Return (x, y) of the center of cell containing provided text 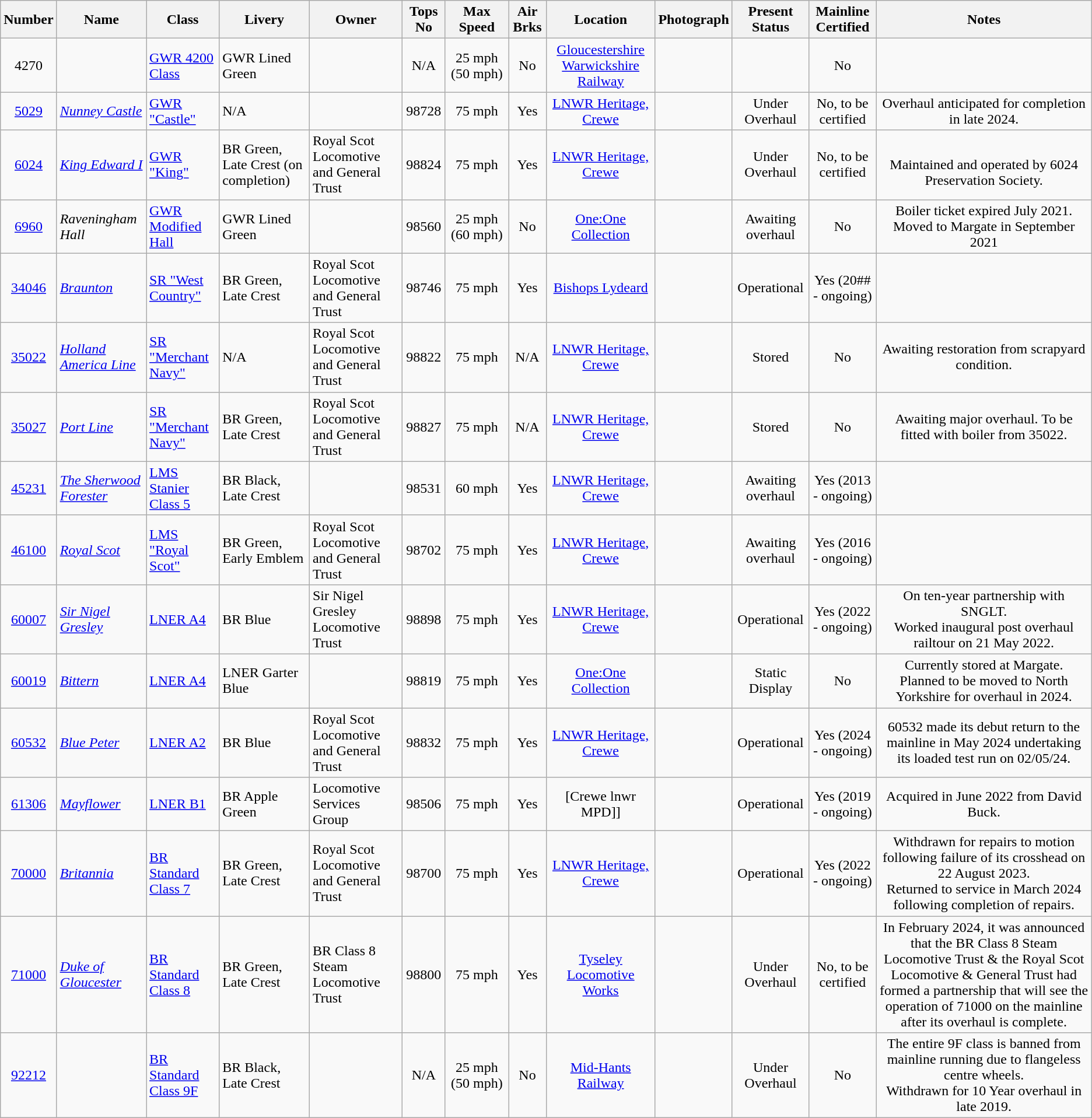
LMS "Royal Scot" (183, 549)
4270 (29, 65)
Photograph (694, 20)
60007 (29, 619)
Present Status (770, 20)
6960 (29, 226)
BR Standard Class 9F (183, 1075)
King Edward I (101, 164)
Name (101, 20)
92212 (29, 1075)
98746 (424, 288)
Nunney Castle (101, 111)
Locomotive Services Group (356, 804)
35027 (29, 427)
BR Green, Late Crest (on completion) (265, 164)
98702 (424, 549)
5029 (29, 111)
98822 (424, 357)
LNER B1 (183, 804)
BR Apple Green (265, 804)
98560 (424, 226)
Boiler ticket expired July 2021. Moved to Margate in September 2021 (984, 226)
Blue Peter (101, 743)
BR Standard Class 7 (183, 874)
BR Green, Early Emblem (265, 549)
Currently stored at Margate.Planned to be moved to North Yorkshire for overhaul in 2024. (984, 681)
98800 (424, 975)
GWR Modified Hall (183, 226)
Owner (356, 20)
61306 (29, 804)
Holland America Line (101, 357)
Overhaul anticipated for completion in late 2024. (984, 111)
Mayflower (101, 804)
Tyseley Locomotive Works (600, 975)
Port Line (101, 427)
Yes (2016 - ongoing) (842, 549)
Awaiting major overhaul. To be fitted with boiler from 35022. (984, 427)
98728 (424, 111)
70000 (29, 874)
Raveningham Hall (101, 226)
98827 (424, 427)
Braunton (101, 288)
Notes (984, 20)
Tops No (424, 20)
34046 (29, 288)
GWR 4200 Class (183, 65)
98700 (424, 874)
LNER A2 (183, 743)
Max Speed (477, 20)
Bishops Lydeard (600, 288)
LMS Stanier Class 5 (183, 488)
The Sherwood Forester (101, 488)
60 mph (477, 488)
Yes (20## - ongoing) (842, 288)
71000 (29, 975)
GWR "King" (183, 164)
45231 (29, 488)
LNER Garter Blue (265, 681)
Sir Nigel Gresley Locomotive Trust (356, 619)
Sir Nigel Gresley (101, 619)
Location (600, 20)
46100 (29, 549)
Number (29, 20)
Duke of Gloucester (101, 975)
98819 (424, 681)
Royal Scot (101, 549)
98832 (424, 743)
35022 (29, 357)
98898 (424, 619)
Gloucestershire Warwickshire Railway (600, 65)
6024 (29, 164)
On ten-year partnership with SNGLT.Worked inaugural post overhaul railtour on 21 May 2022. (984, 619)
60532 (29, 743)
[Crewe lnwr MPD]] (600, 804)
Yes (2024 - ongoing) (842, 743)
BR Standard Class 8 (183, 975)
Yes (2019 - ongoing) (842, 804)
Bittern (101, 681)
60532 made its debut return to the mainline in May 2024 undertaking its loaded test run on 02/05/24. (984, 743)
The entire 9F class is banned from mainline running due to flangeless centre wheels.Withdrawn for 10 Year overhaul in late 2019. (984, 1075)
Awaiting restoration from scrapyard condition. (984, 357)
60019 (29, 681)
Maintained and operated by 6024 Preservation Society. (984, 164)
Acquired in June 2022 from David Buck. (984, 804)
98531 (424, 488)
Yes (2013 - ongoing) (842, 488)
Mid-Hants Railway (600, 1075)
Static Display (770, 681)
SR "West Country" (183, 288)
Britannia (101, 874)
BR Class 8 Steam Locomotive Trust (356, 975)
98824 (424, 164)
Livery (265, 20)
25 mph (60 mph) (477, 226)
Mainline Certified (842, 20)
GWR "Castle" (183, 111)
Air Brks (527, 20)
Class (183, 20)
98506 (424, 804)
